For the text-containing cell, return its midpoint in (X, Y) coordinate format. 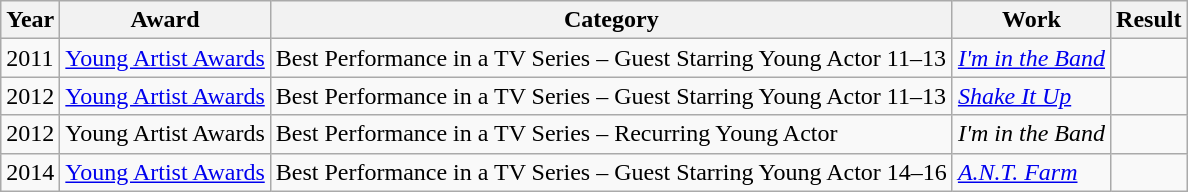
Result (1149, 20)
Award (165, 20)
A.N.T. Farm (1031, 172)
Work (1031, 20)
Best Performance in a TV Series – Recurring Young Actor (611, 134)
Best Performance in a TV Series – Guest Starring Young Actor 14–16 (611, 172)
Shake It Up (1031, 96)
2011 (30, 58)
Category (611, 20)
2014 (30, 172)
Year (30, 20)
